Scan for the cell matching the given text and deliver its [X, Y] coordinate at center. 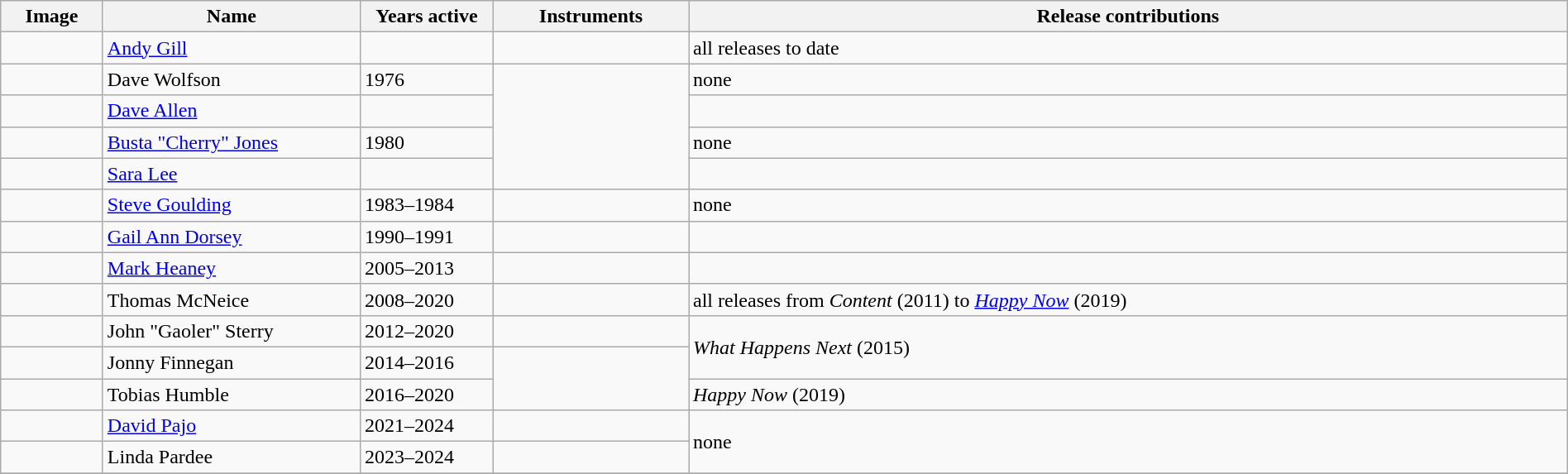
2008–2020 [427, 299]
2023–2024 [427, 457]
Dave Allen [232, 111]
Gail Ann Dorsey [232, 237]
all releases from Content (2011) to Happy Now (2019) [1128, 299]
Dave Wolfson [232, 79]
Sara Lee [232, 174]
2012–2020 [427, 331]
2014–2016 [427, 362]
Busta "Cherry" Jones [232, 142]
Image [52, 17]
Happy Now (2019) [1128, 395]
Release contributions [1128, 17]
David Pajo [232, 426]
1990–1991 [427, 237]
Mark Heaney [232, 268]
2021–2024 [427, 426]
Jonny Finnegan [232, 362]
Years active [427, 17]
Tobias Humble [232, 395]
What Happens Next (2015) [1128, 347]
Thomas McNeice [232, 299]
1980 [427, 142]
Name [232, 17]
2016–2020 [427, 395]
1976 [427, 79]
Steve Goulding [232, 205]
2005–2013 [427, 268]
John "Gaoler" Sterry [232, 331]
Andy Gill [232, 48]
Linda Pardee [232, 457]
Instruments [590, 17]
all releases to date [1128, 48]
1983–1984 [427, 205]
